Detect which cell encompasses the target text, then output its (x, y) center coordinate. 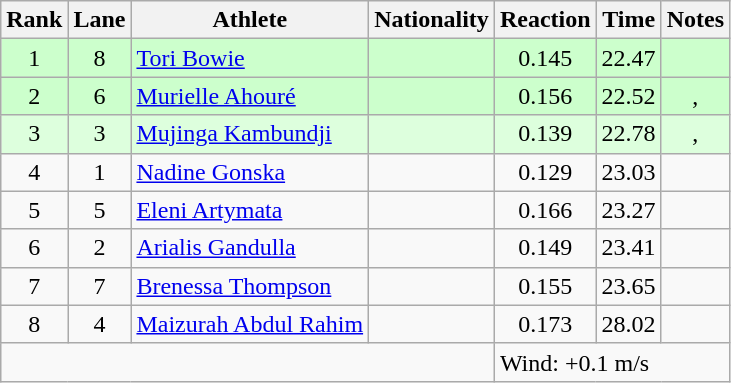
22.52 (628, 96)
0.139 (545, 134)
0.155 (545, 286)
0.145 (545, 58)
Tori Bowie (250, 58)
Nadine Gonska (250, 172)
23.41 (628, 248)
28.02 (628, 324)
Rank (34, 20)
Murielle Ahouré (250, 96)
22.78 (628, 134)
Nationality (432, 20)
Reaction (545, 20)
Time (628, 20)
0.129 (545, 172)
Mujinga Kambundji (250, 134)
23.65 (628, 286)
Athlete (250, 20)
0.149 (545, 248)
Brenessa Thompson (250, 286)
Eleni Artymata (250, 210)
Arialis Gandulla (250, 248)
0.173 (545, 324)
Notes (695, 20)
0.166 (545, 210)
22.47 (628, 58)
Maizurah Abdul Rahim (250, 324)
23.27 (628, 210)
0.156 (545, 96)
23.03 (628, 172)
Wind: +0.1 m/s (612, 362)
Lane (100, 20)
